Pinpoint the cell where the given text exists, returning its [X, Y] midpoint coordinate. 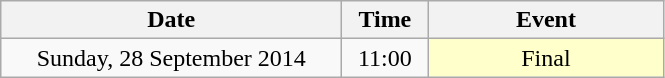
Event [546, 20]
Sunday, 28 September 2014 [172, 58]
Final [546, 58]
Time [385, 20]
11:00 [385, 58]
Date [172, 20]
